Extract the (x, y) coordinate from the center of the cell holding the provided text.  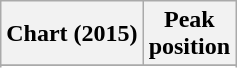
Chart (2015) (72, 34)
Peakposition (189, 34)
